Provide the (x, y) coordinate of the cell's center where the given text is located.  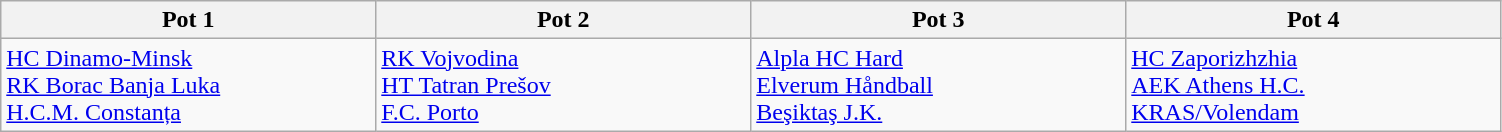
Pot 4 (1314, 20)
Pot 3 (938, 20)
Alpla HC Hard Elverum Håndball Beşiktaş J.K. (938, 85)
Pot 1 (188, 20)
HC Dinamo-Minsk RK Borac Banja Luka H.C.M. Constanța (188, 85)
HC Zaporizhzhia AEK Athens H.C. KRAS/Volendam (1314, 85)
RK Vojvodina HT Tatran Prešov F.C. Porto (564, 85)
Pot 2 (564, 20)
